Return the [x, y] coordinate for the center point of the cell that contains the specified text.  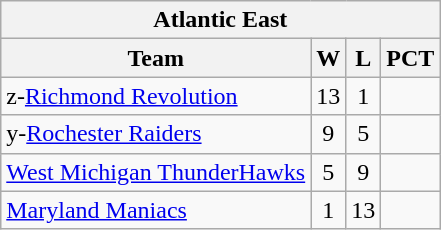
Maryland Maniacs [156, 210]
Team [156, 58]
L [364, 58]
West Michigan ThunderHawks [156, 172]
Atlantic East [220, 20]
PCT [410, 58]
z-Richmond Revolution [156, 96]
W [328, 58]
y-Rochester Raiders [156, 134]
